Locate the cell with the specified text and output its (X, Y) center coordinate. 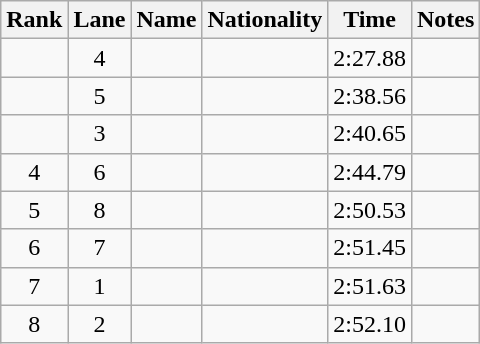
Time (370, 20)
Lane (100, 20)
2 (100, 324)
1 (100, 286)
Notes (445, 20)
2:40.65 (370, 134)
3 (100, 134)
2:27.88 (370, 58)
2:50.53 (370, 210)
2:38.56 (370, 96)
2:52.10 (370, 324)
2:51.45 (370, 248)
2:51.63 (370, 286)
Rank (34, 20)
Name (166, 20)
2:44.79 (370, 172)
Nationality (265, 20)
